Scan for the cell matching the given text and deliver its (X, Y) coordinate at center. 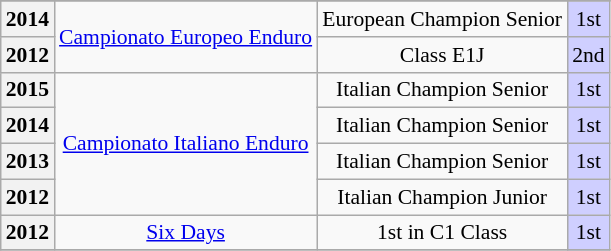
Class E1J (442, 55)
1st in C1 Class (442, 233)
Campionato Italiano Enduro (186, 143)
2015 (28, 90)
Campionato Europeo Enduro (186, 36)
European Champion Senior (442, 19)
Italian Champion Junior (442, 197)
2nd (588, 55)
Six Days (186, 233)
2013 (28, 162)
